Extract the (x, y) coordinate from the center of the cell holding the provided text.  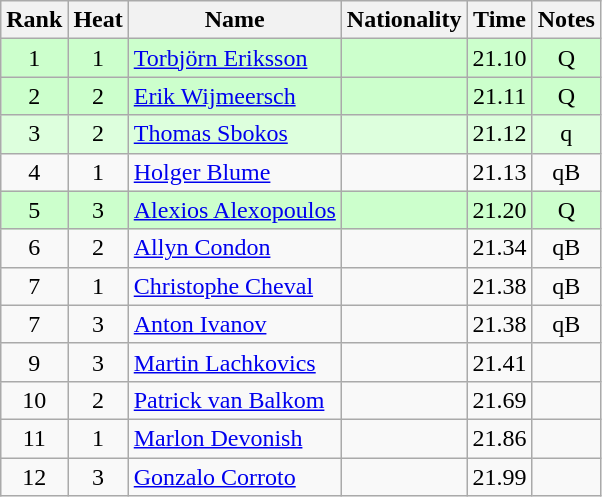
11 (34, 438)
21.69 (500, 400)
10 (34, 400)
Holger Blume (234, 172)
Nationality (404, 20)
6 (34, 248)
Erik Wijmeersch (234, 96)
Thomas Sbokos (234, 134)
Marlon Devonish (234, 438)
21.13 (500, 172)
Martin Lachkovics (234, 362)
Allyn Condon (234, 248)
Anton Ivanov (234, 324)
21.41 (500, 362)
Rank (34, 20)
21.86 (500, 438)
Time (500, 20)
Patrick van Balkom (234, 400)
21.12 (500, 134)
q (566, 134)
4 (34, 172)
21.99 (500, 477)
21.20 (500, 210)
Name (234, 20)
Torbjörn Eriksson (234, 58)
21.34 (500, 248)
Heat (98, 20)
Gonzalo Corroto (234, 477)
21.11 (500, 96)
21.10 (500, 58)
5 (34, 210)
12 (34, 477)
Notes (566, 20)
Alexios Alexopoulos (234, 210)
9 (34, 362)
Christophe Cheval (234, 286)
